Pinpoint the cell where the given text exists, returning its (X, Y) midpoint coordinate. 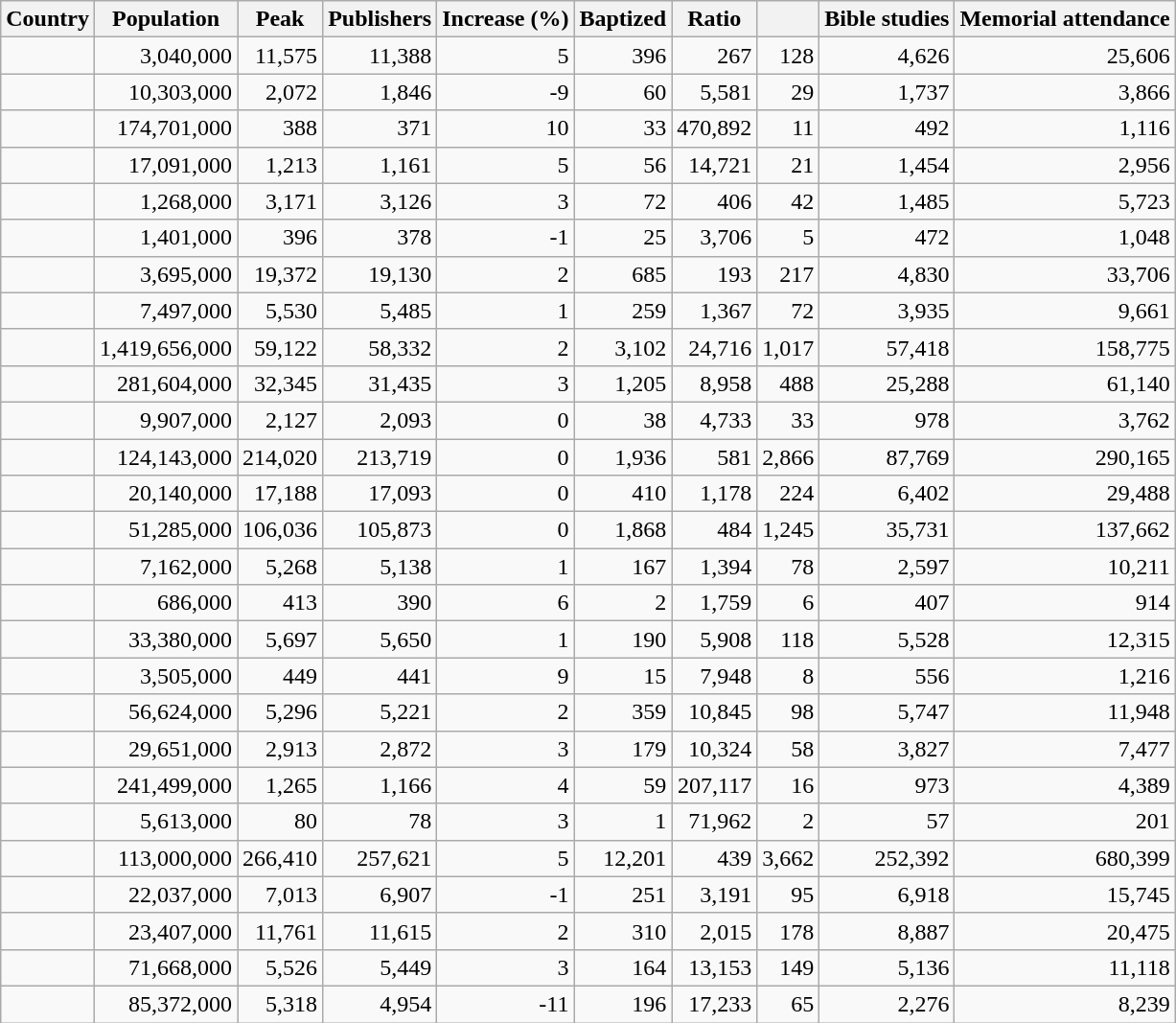
11,575 (280, 56)
59,122 (280, 347)
Memorial attendance (1065, 19)
407 (888, 603)
1,166 (380, 785)
12,201 (623, 858)
95 (788, 895)
57,418 (888, 347)
685 (623, 274)
17,233 (715, 1004)
25,288 (888, 384)
19,130 (380, 274)
449 (280, 676)
10,303,000 (165, 92)
3,866 (1065, 92)
167 (623, 567)
5,613,000 (165, 822)
484 (715, 530)
1,868 (623, 530)
179 (623, 749)
59 (623, 785)
57 (888, 822)
33,706 (1065, 274)
16 (788, 785)
2,093 (380, 420)
281,604,000 (165, 384)
1,846 (380, 92)
7,477 (1065, 749)
3,662 (788, 858)
158,775 (1065, 347)
10,211 (1065, 567)
1,394 (715, 567)
15 (623, 676)
106,036 (280, 530)
4,389 (1065, 785)
15,745 (1065, 895)
Country (48, 19)
178 (788, 931)
310 (623, 931)
71,668,000 (165, 967)
217 (788, 274)
406 (715, 201)
5,221 (380, 712)
11,948 (1065, 712)
3,505,000 (165, 676)
137,662 (1065, 530)
2,276 (888, 1004)
9,661 (1065, 311)
65 (788, 1004)
56 (623, 165)
Ratio (715, 19)
5,908 (715, 639)
35,731 (888, 530)
3,935 (888, 311)
1,017 (788, 347)
24,716 (715, 347)
29,651,000 (165, 749)
1,401,000 (165, 238)
17,093 (380, 494)
22,037,000 (165, 895)
149 (788, 967)
7,948 (715, 676)
4,626 (888, 56)
3,191 (715, 895)
201 (1065, 822)
71,962 (715, 822)
9,907,000 (165, 420)
2,913 (280, 749)
25 (623, 238)
29,488 (1065, 494)
5,723 (1065, 201)
29 (788, 92)
1,213 (280, 165)
11,388 (380, 56)
1,178 (715, 494)
11,118 (1065, 967)
4,830 (888, 274)
80 (280, 822)
5,296 (280, 712)
Increase (%) (506, 19)
20,475 (1065, 931)
556 (888, 676)
105,873 (380, 530)
196 (623, 1004)
6,918 (888, 895)
164 (623, 967)
7,013 (280, 895)
1,419,656,000 (165, 347)
-11 (506, 1004)
25,606 (1065, 56)
58 (788, 749)
2,015 (715, 931)
124,143,000 (165, 457)
3,126 (380, 201)
252,392 (888, 858)
472 (888, 238)
1,759 (715, 603)
3,102 (623, 347)
5,526 (280, 967)
1,454 (888, 165)
5,136 (888, 967)
290,165 (1065, 457)
1,116 (1065, 128)
4,733 (715, 420)
5,318 (280, 1004)
266,410 (280, 858)
42 (788, 201)
6,907 (380, 895)
31,435 (380, 384)
128 (788, 56)
978 (888, 420)
3,706 (715, 238)
85,372,000 (165, 1004)
973 (888, 785)
1,265 (280, 785)
2,597 (888, 567)
8 (788, 676)
5,747 (888, 712)
371 (380, 128)
98 (788, 712)
32,345 (280, 384)
378 (380, 238)
174,701,000 (165, 128)
686,000 (165, 603)
Population (165, 19)
-9 (506, 92)
1,485 (888, 201)
1,245 (788, 530)
1,216 (1065, 676)
5,138 (380, 567)
Baptized (623, 19)
190 (623, 639)
441 (380, 676)
2,072 (280, 92)
10,324 (715, 749)
680,399 (1065, 858)
14,721 (715, 165)
5,528 (888, 639)
11,761 (280, 931)
259 (623, 311)
1,205 (623, 384)
60 (623, 92)
267 (715, 56)
439 (715, 858)
8,958 (715, 384)
390 (380, 603)
Bible studies (888, 19)
17,091,000 (165, 165)
1,737 (888, 92)
8,239 (1065, 1004)
2,866 (788, 457)
241,499,000 (165, 785)
413 (280, 603)
23,407,000 (165, 931)
1,936 (623, 457)
7,162,000 (165, 567)
4 (506, 785)
1,161 (380, 165)
5,485 (380, 311)
213,719 (380, 457)
2,127 (280, 420)
51,285,000 (165, 530)
6,402 (888, 494)
56,624,000 (165, 712)
20,140,000 (165, 494)
11 (788, 128)
3,827 (888, 749)
Publishers (380, 19)
251 (623, 895)
488 (788, 384)
257,621 (380, 858)
12,315 (1065, 639)
87,769 (888, 457)
388 (280, 128)
3,695,000 (165, 274)
5,697 (280, 639)
492 (888, 128)
3,762 (1065, 420)
410 (623, 494)
10,845 (715, 712)
58,332 (380, 347)
19,372 (280, 274)
21 (788, 165)
113,000,000 (165, 858)
38 (623, 420)
1,268,000 (165, 201)
224 (788, 494)
11,615 (380, 931)
5,530 (280, 311)
4,954 (380, 1004)
2,956 (1065, 165)
470,892 (715, 128)
Peak (280, 19)
914 (1065, 603)
3,040,000 (165, 56)
10 (506, 128)
33,380,000 (165, 639)
5,449 (380, 967)
3,171 (280, 201)
193 (715, 274)
9 (506, 676)
581 (715, 457)
17,188 (280, 494)
359 (623, 712)
61,140 (1065, 384)
8,887 (888, 931)
13,153 (715, 967)
5,581 (715, 92)
7,497,000 (165, 311)
214,020 (280, 457)
118 (788, 639)
2,872 (380, 749)
5,650 (380, 639)
207,117 (715, 785)
1,048 (1065, 238)
5,268 (280, 567)
1,367 (715, 311)
